Pinpoint the cell where the given text exists, returning its (x, y) midpoint coordinate. 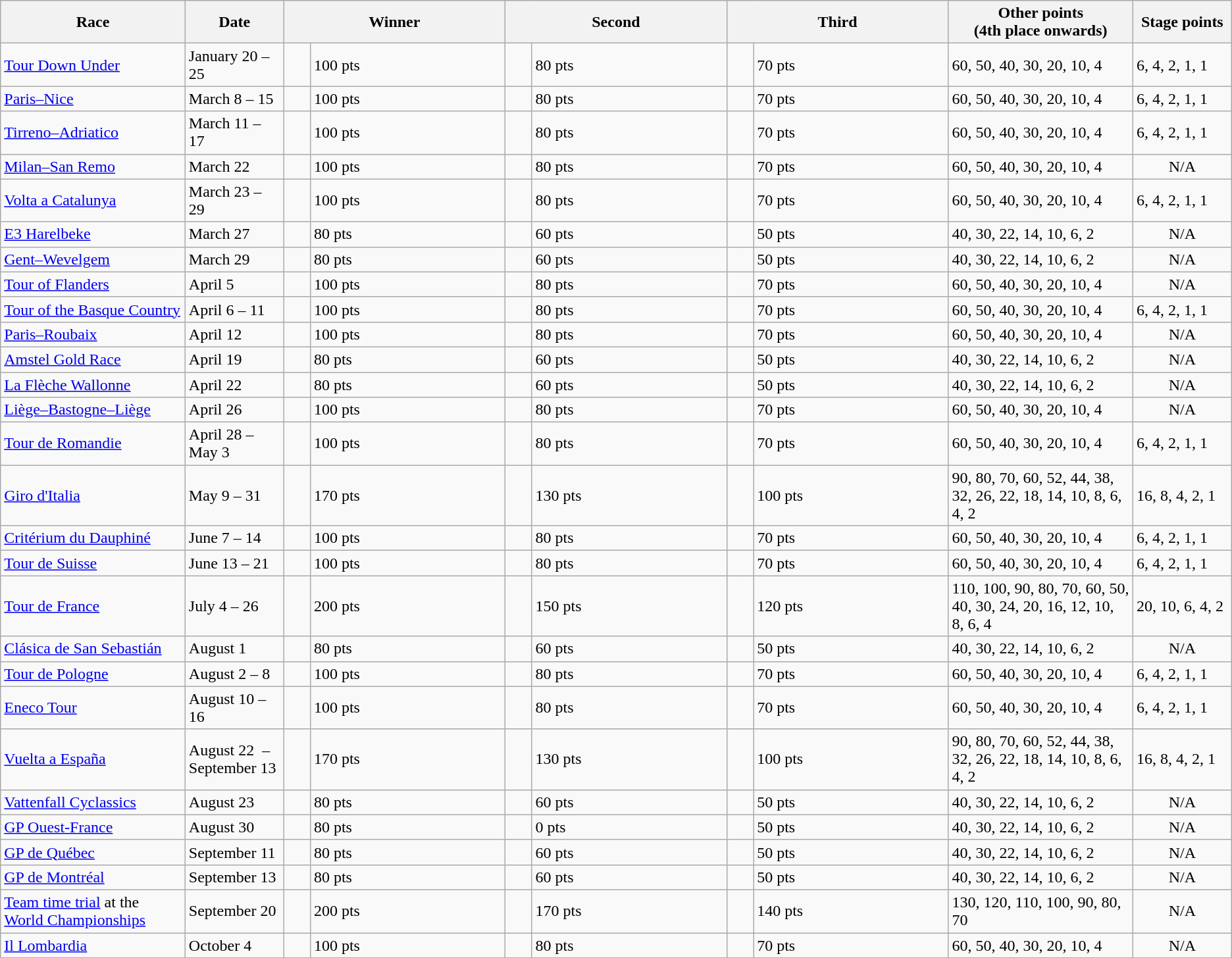
Winner (395, 22)
La Flèche Wallonne (93, 385)
Milan–San Remo (93, 166)
Tour de Romandie (93, 443)
Stage points (1182, 22)
June 7 – 14 (234, 538)
Giro d'Italia (93, 495)
140 pts (851, 911)
March 8 – 15 (234, 99)
Race (93, 22)
January 20 – 25 (234, 64)
June 13 – 21 (234, 563)
April 6 – 11 (234, 309)
Date (234, 22)
Tirreno–Adriatico (93, 133)
Critérium du Dauphiné (93, 538)
April 22 (234, 385)
Amstel Gold Race (93, 359)
Second (616, 22)
August 23 (234, 802)
September 20 (234, 911)
Tour Down Under (93, 64)
April 5 (234, 284)
120 pts (851, 606)
August 30 (234, 827)
Volta a Catalunya (93, 200)
Third (837, 22)
150 pts (629, 606)
Gent–Wevelgem (93, 259)
Tour de Suisse (93, 563)
130, 120, 110, 100, 90, 80, 70 (1041, 911)
September 13 (234, 877)
GP de Québec (93, 852)
September 11 (234, 852)
0 pts (629, 827)
110, 100, 90, 80, 70, 60, 50, 40, 30, 24, 20, 16, 12, 10, 8, 6, 4 (1041, 606)
August 10 – 16 (234, 708)
April 12 (234, 334)
20, 10, 6, 4, 2 (1182, 606)
July 4 – 26 (234, 606)
Vattenfall Cyclassics (93, 802)
Tour of the Basque Country (93, 309)
Eneco Tour (93, 708)
August 1 (234, 649)
May 9 – 31 (234, 495)
March 27 (234, 234)
April 28 – May 3 (234, 443)
April 19 (234, 359)
Vuelta a España (93, 759)
October 4 (234, 945)
Paris–Roubaix (93, 334)
August 2 – 8 (234, 674)
March 23 – 29 (234, 200)
Tour of Flanders (93, 284)
March 11 – 17 (234, 133)
Team time trial at the World Championships (93, 911)
Liège–Bastogne–Liège (93, 410)
Clásica de San Sebastián (93, 649)
Other points(4th place onwards) (1041, 22)
Paris–Nice (93, 99)
GP Ouest-France (93, 827)
August 22 – September 13 (234, 759)
E3 Harelbeke (93, 234)
Tour de Pologne (93, 674)
Tour de France (93, 606)
Il Lombardia (93, 945)
March 29 (234, 259)
GP de Montréal (93, 877)
March 22 (234, 166)
April 26 (234, 410)
